Pinpoint the cell where the given text exists, returning its (x, y) midpoint coordinate. 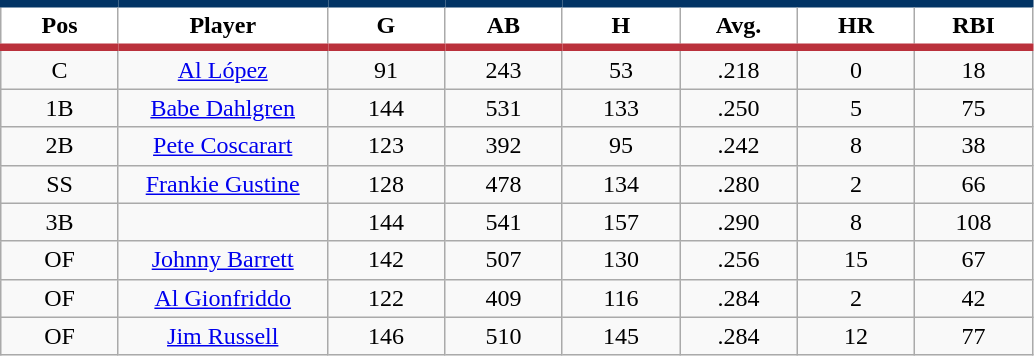
66 (974, 184)
C (60, 68)
Babe Dahlgren (222, 108)
AB (504, 26)
75 (974, 108)
.256 (739, 260)
157 (621, 222)
42 (974, 298)
67 (974, 260)
3B (60, 222)
5 (856, 108)
1B (60, 108)
Avg. (739, 26)
.242 (739, 146)
91 (386, 68)
.218 (739, 68)
SS (60, 184)
Player (222, 26)
Pos (60, 26)
531 (504, 108)
478 (504, 184)
116 (621, 298)
95 (621, 146)
130 (621, 260)
.250 (739, 108)
392 (504, 146)
.290 (739, 222)
108 (974, 222)
Frankie Gustine (222, 184)
146 (386, 336)
128 (386, 184)
G (386, 26)
Al López (222, 68)
15 (856, 260)
142 (386, 260)
510 (504, 336)
122 (386, 298)
38 (974, 146)
541 (504, 222)
145 (621, 336)
12 (856, 336)
53 (621, 68)
243 (504, 68)
0 (856, 68)
2B (60, 146)
77 (974, 336)
Pete Coscarart (222, 146)
134 (621, 184)
507 (504, 260)
Al Gionfriddo (222, 298)
HR (856, 26)
RBI (974, 26)
18 (974, 68)
H (621, 26)
Johnny Barrett (222, 260)
Jim Russell (222, 336)
123 (386, 146)
133 (621, 108)
.280 (739, 184)
409 (504, 298)
